Scan for the cell matching the given text and deliver its [x, y] coordinate at center. 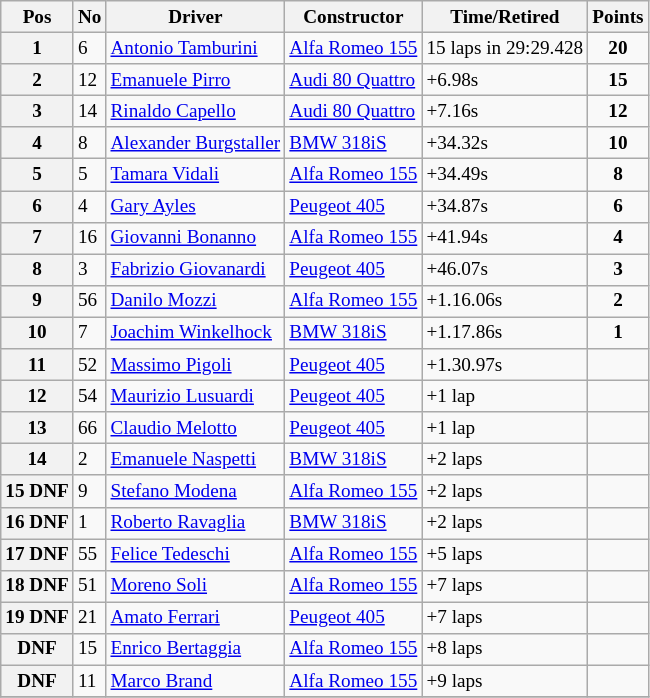
19 DNF [38, 618]
Tamara Vidali [196, 175]
+9 laps [505, 681]
55 [90, 554]
+34.49s [505, 175]
+34.87s [505, 206]
13 [38, 428]
Constructor [354, 17]
Gary Ayles [196, 206]
+5 laps [505, 554]
Antonio Tamburini [196, 48]
20 [618, 48]
Massimo Pigoli [196, 365]
Roberto Ravaglia [196, 523]
+8 laps [505, 649]
Claudio Melotto [196, 428]
+1.30.97s [505, 365]
Driver [196, 17]
Time/Retired [505, 17]
15 laps in 29:29.428 [505, 48]
+46.07s [505, 270]
Marco Brand [196, 681]
16 [90, 238]
52 [90, 365]
+7.16s [505, 111]
Giovanni Bonanno [196, 238]
54 [90, 396]
+1.17.86s [505, 333]
Joachim Winkelhock [196, 333]
+1.16.06s [505, 301]
No [90, 17]
Stefano Modena [196, 491]
Felice Tedeschi [196, 554]
18 DNF [38, 586]
+41.94s [505, 238]
Amato Ferrari [196, 618]
Enrico Bertaggia [196, 649]
66 [90, 428]
+6.98s [505, 80]
Danilo Mozzi [196, 301]
15 DNF [38, 491]
Maurizio Lusuardi [196, 396]
16 DNF [38, 523]
17 DNF [38, 554]
Pos [38, 17]
Points [618, 17]
Rinaldo Capello [196, 111]
Emanuele Naspetti [196, 460]
+34.32s [505, 143]
Alexander Burgstaller [196, 143]
Moreno Soli [196, 586]
Fabrizio Giovanardi [196, 270]
Emanuele Pirro [196, 80]
21 [90, 618]
56 [90, 301]
51 [90, 586]
